Output the (x, y) coordinate of the center of the cell containing the given text.  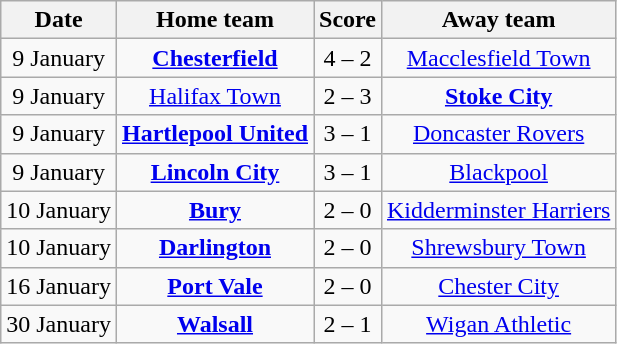
Halifax Town (214, 96)
Chester City (498, 286)
Blackpool (498, 172)
Hartlepool United (214, 134)
Date (59, 20)
2 – 3 (348, 96)
Home team (214, 20)
Walsall (214, 324)
Lincoln City (214, 172)
Chesterfield (214, 58)
Bury (214, 210)
Kidderminster Harriers (498, 210)
4 – 2 (348, 58)
Away team (498, 20)
Doncaster Rovers (498, 134)
Wigan Athletic (498, 324)
Macclesfield Town (498, 58)
Darlington (214, 248)
16 January (59, 286)
Port Vale (214, 286)
Score (348, 20)
Shrewsbury Town (498, 248)
Stoke City (498, 96)
2 – 1 (348, 324)
30 January (59, 324)
